Scan for the cell matching the given text and deliver its [X, Y] coordinate at center. 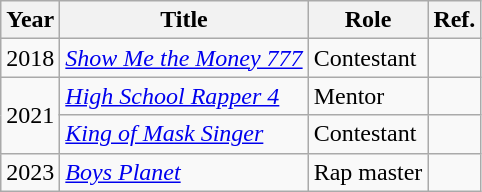
High School Rapper 4 [184, 96]
Show Me the Money 777 [184, 58]
Title [184, 20]
Mentor [368, 96]
2023 [30, 172]
Ref. [454, 20]
Role [368, 20]
2018 [30, 58]
Rap master [368, 172]
Boys Planet [184, 172]
King of Mask Singer [184, 134]
Year [30, 20]
2021 [30, 115]
